Pinpoint the cell where the given text exists, returning its [x, y] midpoint coordinate. 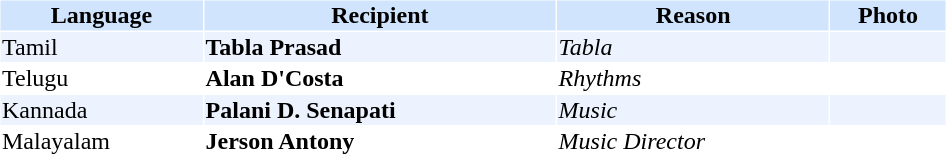
Tabla [693, 47]
Rhythms [693, 79]
Telugu [101, 79]
Palani D. Senapati [380, 110]
Alan D'Costa [380, 79]
Music [693, 110]
Photo [888, 15]
Tabla Prasad [380, 47]
Tamil [101, 47]
Kannada [101, 110]
Language [101, 15]
Recipient [380, 15]
Reason [693, 15]
